Pinpoint the cell where the given text exists, returning its [X, Y] midpoint coordinate. 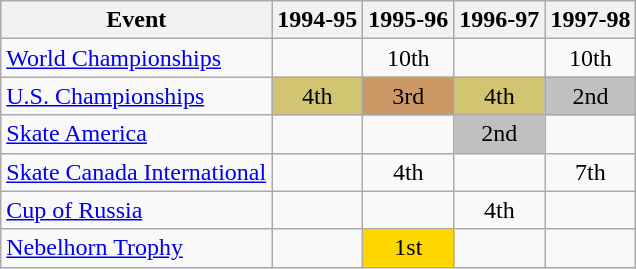
3rd [408, 96]
1997-98 [590, 20]
Skate Canada International [136, 172]
1st [408, 248]
7th [590, 172]
1995-96 [408, 20]
Cup of Russia [136, 210]
1996-97 [500, 20]
U.S. Championships [136, 96]
Skate America [136, 134]
World Championships [136, 58]
1994-95 [318, 20]
Event [136, 20]
Nebelhorn Trophy [136, 248]
